Find where the given text appears and provide that cell's center as [x, y] coordinate. 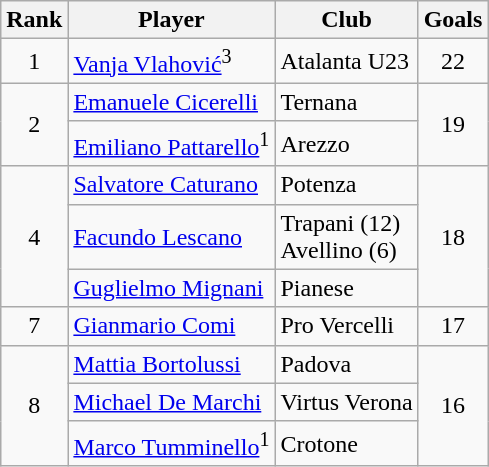
Mattia Bortolussi [172, 364]
Marco Tumminello1 [172, 444]
Gianmario Comi [172, 326]
Michael De Marchi [172, 402]
Padova [346, 364]
Potenza [346, 185]
Guglielmo Mignani [172, 288]
Club [346, 20]
Rank [34, 20]
Virtus Verona [346, 402]
Emiliano Pattarello1 [172, 144]
8 [34, 406]
4 [34, 236]
22 [453, 62]
Salvatore Caturano [172, 185]
Trapani (12)Avellino (6) [346, 236]
Ternana [346, 102]
Pianese [346, 288]
Crotone [346, 444]
17 [453, 326]
Atalanta U23 [346, 62]
Arezzo [346, 144]
18 [453, 236]
Emanuele Cicerelli [172, 102]
1 [34, 62]
7 [34, 326]
Vanja Vlahović3 [172, 62]
Goals [453, 20]
Player [172, 20]
16 [453, 406]
2 [34, 124]
Facundo Lescano [172, 236]
Pro Vercelli [346, 326]
19 [453, 124]
